Pinpoint the cell where the given text exists, returning its [x, y] midpoint coordinate. 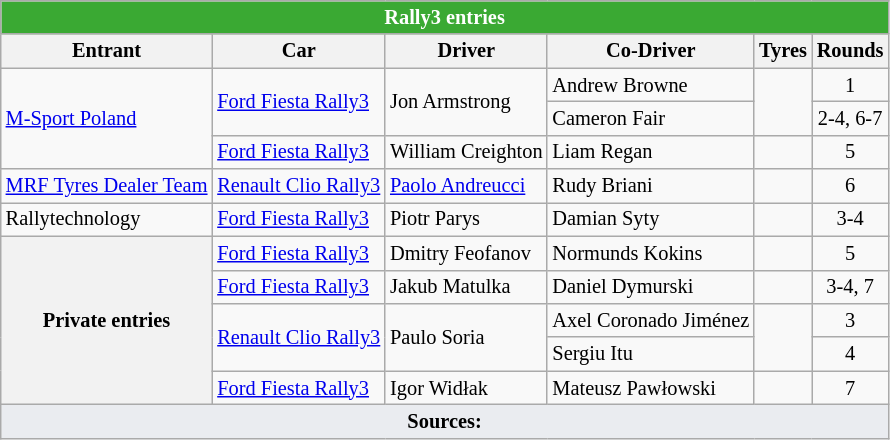
2-4, 6-7 [850, 118]
3-4, 7 [850, 287]
Driver [466, 51]
Jakub Matulka [466, 287]
Sergiu Itu [650, 354]
Car [298, 51]
William Creighton [466, 152]
Paulo Soria [466, 336]
3 [850, 320]
7 [850, 388]
Sources: [445, 421]
Daniel Dymurski [650, 287]
Axel Coronado Jiménez [650, 320]
3-4 [850, 219]
Liam Regan [650, 152]
Rally3 entries [445, 17]
Piotr Parys [466, 219]
Tyres [783, 51]
Rudy Briani [650, 186]
Rounds [850, 51]
6 [850, 186]
1 [850, 85]
Paolo Andreucci [466, 186]
4 [850, 354]
MRF Tyres Dealer Team [107, 186]
Rallytechnology [107, 219]
Co-Driver [650, 51]
Private entries [107, 320]
Damian Syty [650, 219]
Dmitry Feofanov [466, 253]
Normunds Kokins [650, 253]
M-Sport Poland [107, 118]
Mateusz Pawłowski [650, 388]
Cameron Fair [650, 118]
Andrew Browne [650, 85]
Igor Widłak [466, 388]
Jon Armstrong [466, 102]
Entrant [107, 51]
